Find where the given text appears and provide that cell's center as (X, Y) coordinate. 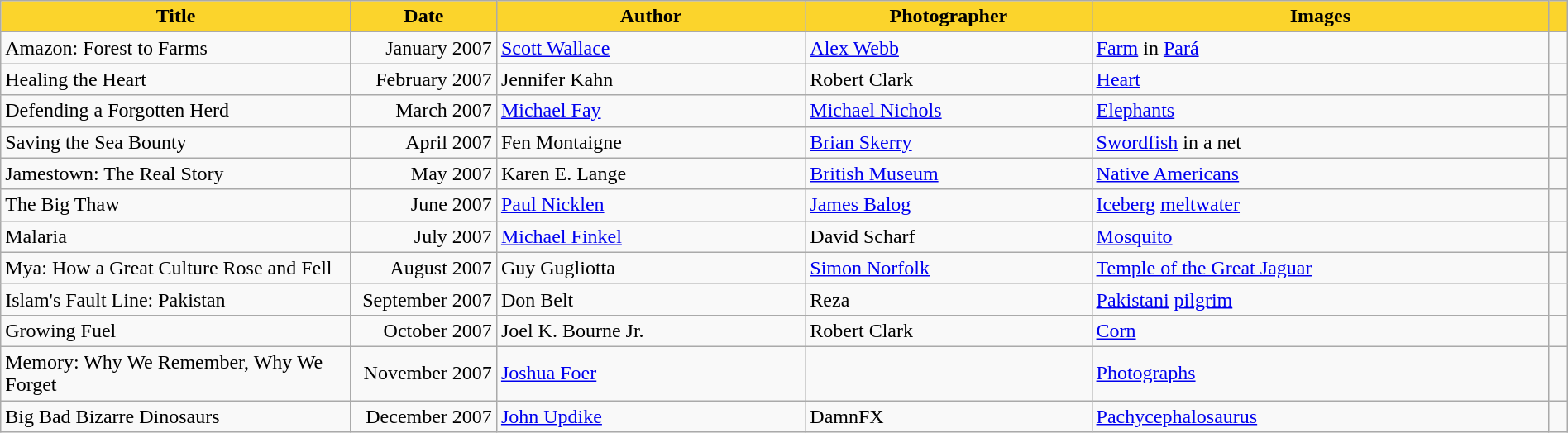
Amazon: Forest to Farms (176, 48)
John Updike (650, 416)
Islam's Fault Line: Pakistan (176, 299)
Growing Fuel (176, 331)
Jamestown: The Real Story (176, 174)
The Big Thaw (176, 205)
Photographs (1320, 374)
Mya: How a Great Culture Rose and Fell (176, 268)
Don Belt (650, 299)
Pachycephalosaurus (1320, 416)
March 2007 (423, 111)
Temple of the Great Jaguar (1320, 268)
Joel K. Bourne Jr. (650, 331)
Simon Norfolk (949, 268)
Title (176, 17)
Saving the Sea Bounty (176, 142)
Date (423, 17)
November 2007 (423, 374)
Iceberg meltwater (1320, 205)
Heart (1320, 79)
Karen E. Lange (650, 174)
Images (1320, 17)
Farm in Pará (1320, 48)
July 2007 (423, 236)
Michael Nichols (949, 111)
August 2007 (423, 268)
Pakistani pilgrim (1320, 299)
DamnFX (949, 416)
British Museum (949, 174)
Alex Webb (949, 48)
Memory: Why We Remember, Why We Forget (176, 374)
Paul Nicklen (650, 205)
Brian Skerry (949, 142)
Photographer (949, 17)
Scott Wallace (650, 48)
February 2007 (423, 79)
Joshua Foer (650, 374)
Guy Gugliotta (650, 268)
Corn (1320, 331)
Jennifer Kahn (650, 79)
Author (650, 17)
Elephants (1320, 111)
Swordfish in a net (1320, 142)
Michael Fay (650, 111)
Big Bad Bizarre Dinosaurs (176, 416)
Healing the Heart (176, 79)
September 2007 (423, 299)
Mosquito (1320, 236)
October 2007 (423, 331)
James Balog (949, 205)
Native Americans (1320, 174)
Defending a Forgotten Herd (176, 111)
May 2007 (423, 174)
Fen Montaigne (650, 142)
December 2007 (423, 416)
David Scharf (949, 236)
Michael Finkel (650, 236)
Reza (949, 299)
January 2007 (423, 48)
Malaria (176, 236)
June 2007 (423, 205)
April 2007 (423, 142)
